Provide the [x, y] coordinate of the cell's center where the given text is located.  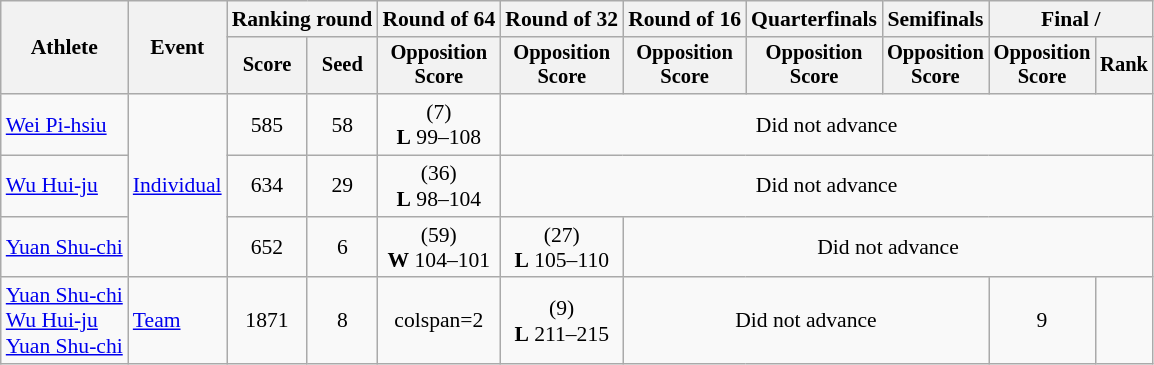
Seed [342, 66]
Wei Pi-hsiu [64, 124]
Quarterfinals [814, 19]
Score [268, 66]
585 [268, 124]
6 [342, 248]
Individual [178, 186]
Round of 16 [684, 19]
58 [342, 124]
1871 [268, 322]
Final / [1071, 19]
Round of 32 [562, 19]
8 [342, 322]
Yuan Shu-chiWu Hui-juYuan Shu-chi [64, 322]
(36) L 98–104 [438, 186]
9 [1042, 322]
(9) L 211–215 [562, 322]
634 [268, 186]
(27) L 105–110 [562, 248]
29 [342, 186]
Team [178, 322]
652 [268, 248]
(7) L 99–108 [438, 124]
Semifinals [936, 19]
Rank [1124, 66]
Event [178, 48]
colspan=2 [438, 322]
Wu Hui-ju [64, 186]
Round of 64 [438, 19]
Ranking round [302, 19]
Yuan Shu-chi [64, 248]
(59) W 104–101 [438, 248]
Athlete [64, 48]
